Scan for the cell matching the given text and deliver its [x, y] coordinate at center. 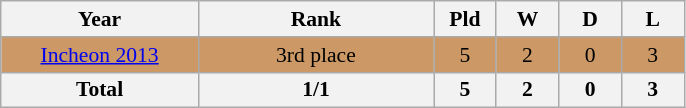
Total [100, 90]
Pld [466, 19]
3rd place [316, 55]
Incheon 2013 [100, 55]
D [590, 19]
L [652, 19]
1/1 [316, 90]
Rank [316, 19]
W [528, 19]
Year [100, 19]
